Determine the (x, y) coordinate at the center of the cell enclosing the given text.  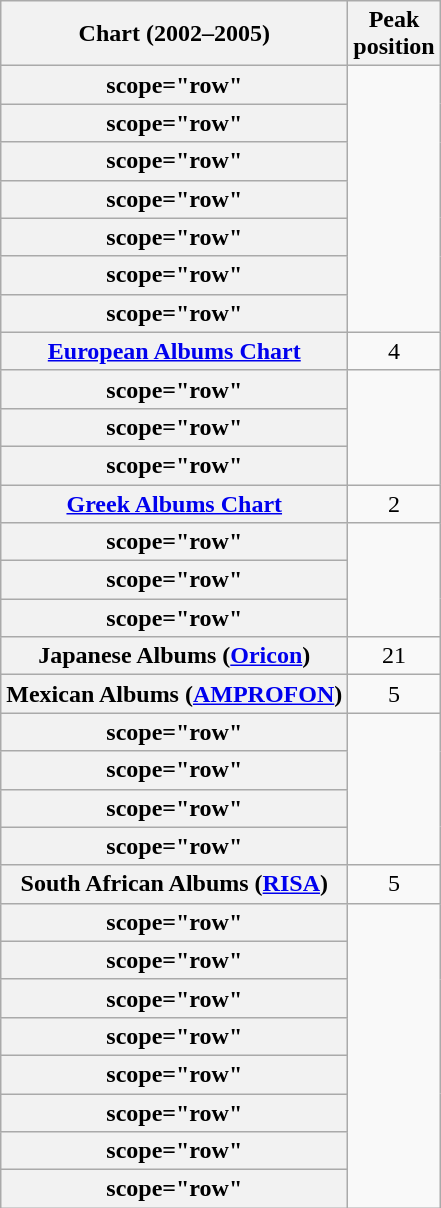
Greek Albums Chart (174, 503)
Peakposition (394, 34)
Japanese Albums (Oricon) (174, 656)
2 (394, 503)
Mexican Albums (AMPROFON) (174, 694)
European Albums Chart (174, 351)
4 (394, 351)
21 (394, 656)
Chart (2002–2005) (174, 34)
South African Albums (RISA) (174, 884)
